Search for the cell housing the specified text and yield its (x, y) center coordinate. 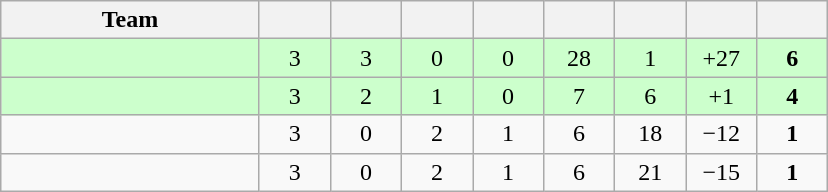
Team (130, 20)
21 (650, 172)
18 (650, 134)
28 (580, 58)
−15 (722, 172)
7 (580, 96)
+27 (722, 58)
−12 (722, 134)
+1 (722, 96)
4 (792, 96)
